Find where the given text appears and provide that cell's center as [X, Y] coordinate. 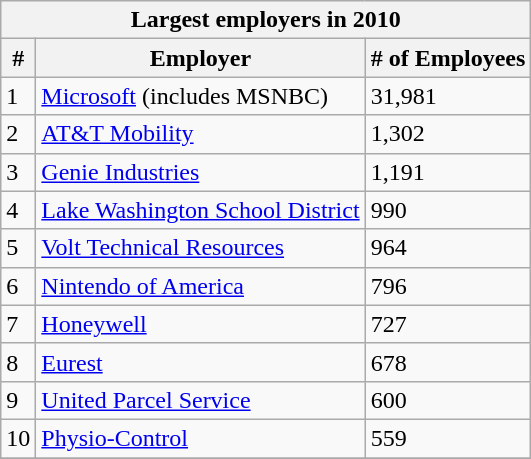
4 [18, 210]
3 [18, 172]
Microsoft (includes MSNBC) [200, 96]
727 [448, 324]
559 [448, 438]
United Parcel Service [200, 400]
Employer [200, 58]
Eurest [200, 362]
10 [18, 438]
Physio-Control [200, 438]
Lake Washington School District [200, 210]
# [18, 58]
Volt Technical Resources [200, 248]
600 [448, 400]
# of Employees [448, 58]
2 [18, 134]
Honeywell [200, 324]
964 [448, 248]
5 [18, 248]
7 [18, 324]
31,981 [448, 96]
Genie Industries [200, 172]
1,302 [448, 134]
1 [18, 96]
Nintendo of America [200, 286]
6 [18, 286]
796 [448, 286]
9 [18, 400]
Largest employers in 2010 [266, 20]
990 [448, 210]
1,191 [448, 172]
8 [18, 362]
AT&T Mobility [200, 134]
678 [448, 362]
